Return (x, y) of the center of cell containing provided text 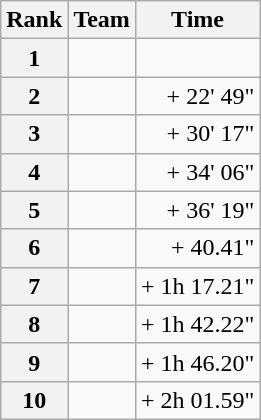
9 (34, 362)
+ 2h 01.59" (197, 400)
+ 1h 46.20" (197, 362)
6 (34, 248)
3 (34, 134)
Time (197, 20)
8 (34, 324)
+ 40.41" (197, 248)
+ 30' 17" (197, 134)
+ 34' 06" (197, 172)
4 (34, 172)
+ 1h 42.22" (197, 324)
+ 36' 19" (197, 210)
10 (34, 400)
Rank (34, 20)
Team (102, 20)
1 (34, 58)
+ 1h 17.21" (197, 286)
5 (34, 210)
+ 22' 49" (197, 96)
2 (34, 96)
7 (34, 286)
